Output the (X, Y) coordinate of the center of the cell containing the given text.  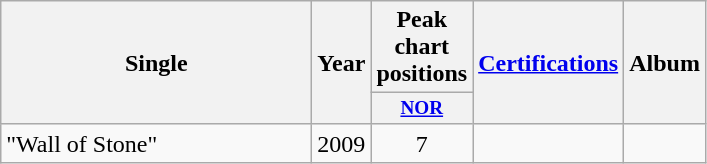
2009 (342, 143)
Year (342, 63)
"Wall of Stone" (156, 143)
Certifications (548, 63)
Album (665, 63)
Single (156, 63)
Peak chart positions (422, 47)
7 (422, 143)
NOR (422, 109)
